Detect which cell encompasses the target text, then output its (x, y) center coordinate. 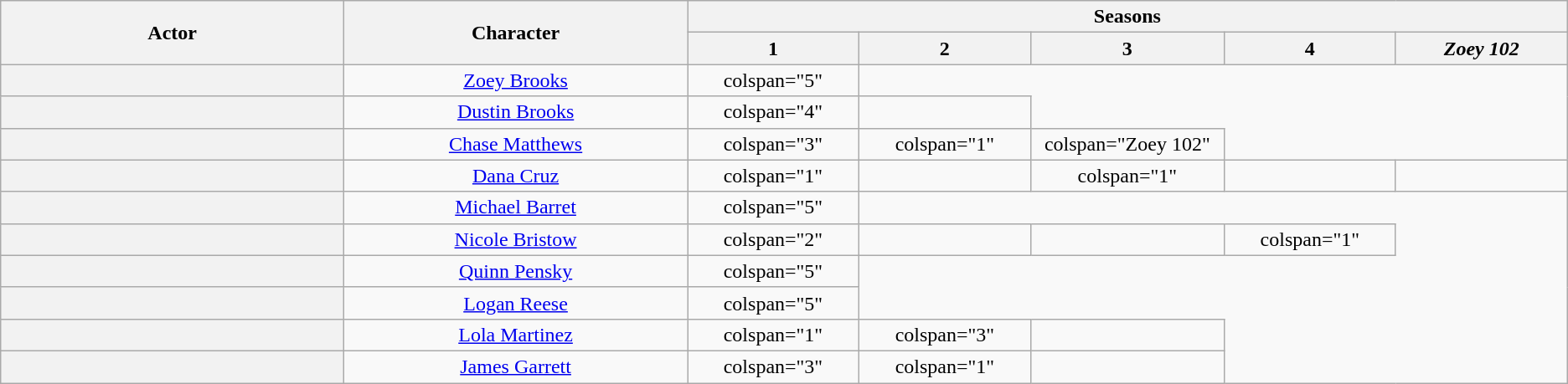
James Garrett (516, 366)
colspan="4" (772, 112)
Actor (173, 33)
Chase Matthews (516, 144)
Quinn Pensky (516, 271)
Logan Reese (516, 303)
Nicole Bristow (516, 239)
Michael Barret (516, 207)
1 (772, 49)
Zoey Brooks (516, 80)
Dana Cruz (516, 176)
Lola Martinez (516, 335)
Dustin Brooks (516, 112)
Zoey 102 (1481, 49)
3 (1127, 49)
Character (516, 33)
2 (945, 49)
colspan="Zoey 102" (1127, 144)
Seasons (1127, 17)
4 (1310, 49)
colspan="2" (772, 239)
